Return the (x, y) coordinate for the center point of the cell that contains the specified text.  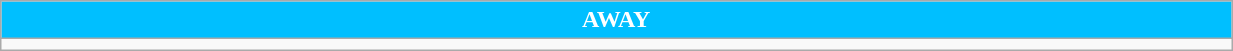
AWAY (616, 20)
